Output the [X, Y] coordinate of the center of the cell containing the given text.  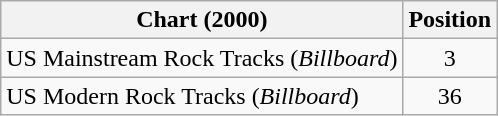
36 [450, 96]
US Mainstream Rock Tracks (Billboard) [202, 58]
Position [450, 20]
Chart (2000) [202, 20]
US Modern Rock Tracks (Billboard) [202, 96]
3 [450, 58]
